Provide the (X, Y) coordinate of the cell's center where the given text is located.  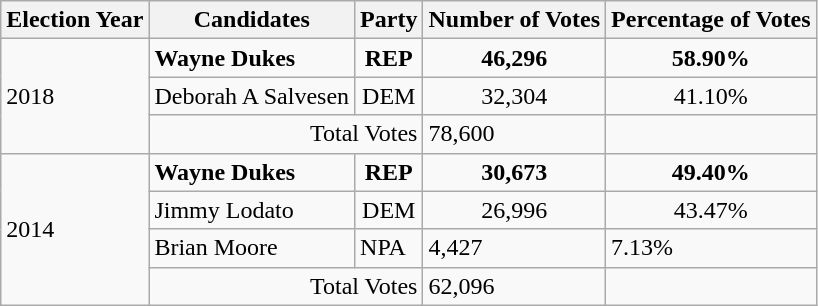
58.90% (712, 58)
Jimmy Lodato (252, 210)
30,673 (514, 172)
Candidates (252, 20)
49.40% (712, 172)
78,600 (514, 134)
Brian Moore (252, 248)
Number of Votes (514, 20)
26,996 (514, 210)
Percentage of Votes (712, 20)
2014 (75, 229)
43.47% (712, 210)
Election Year (75, 20)
7.13% (712, 248)
2018 (75, 96)
62,096 (514, 286)
41.10% (712, 96)
32,304 (514, 96)
Party (389, 20)
NPA (389, 248)
4,427 (514, 248)
Deborah A Salvesen (252, 96)
46,296 (514, 58)
